Find where the given text appears and provide that cell's center as (x, y) coordinate. 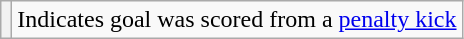
Indicates goal was scored from a penalty kick (237, 20)
